Capture the cell that displays the provided text and extract its [X, Y] central coordinate. 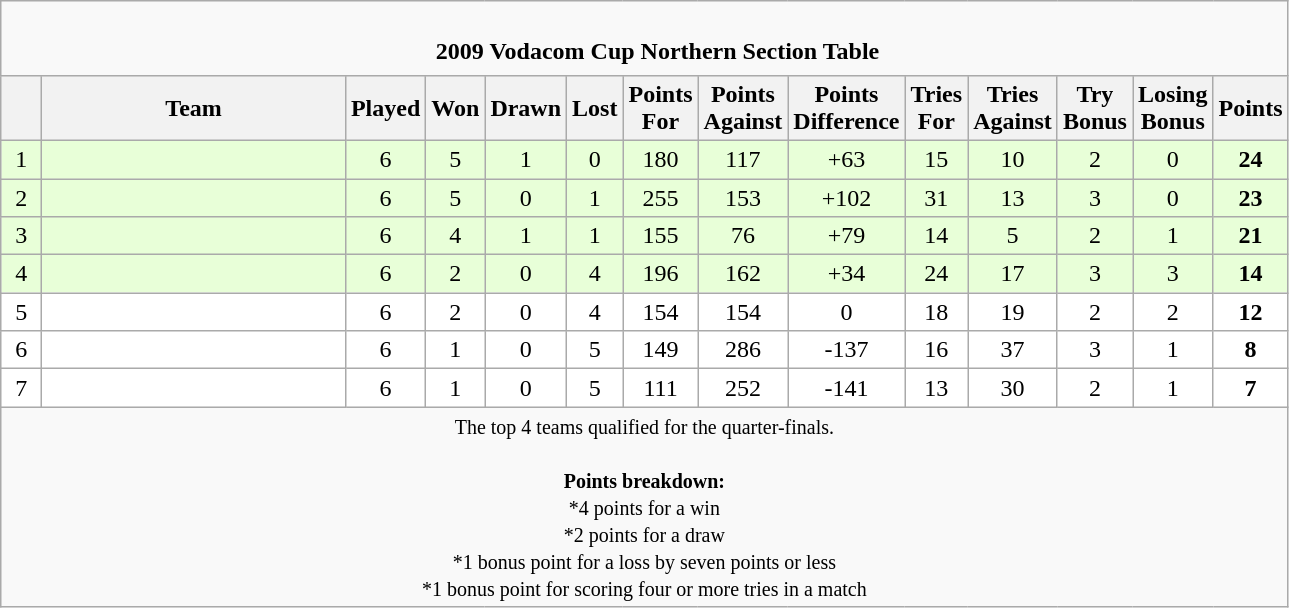
8 [1250, 350]
149 [660, 350]
17 [1013, 274]
+34 [846, 274]
Tries Against [1013, 108]
+79 [846, 236]
76 [743, 236]
Points Difference [846, 108]
37 [1013, 350]
15 [936, 159]
12 [1250, 312]
Points Against [743, 108]
Won [456, 108]
196 [660, 274]
155 [660, 236]
Drawn [526, 108]
16 [936, 350]
19 [1013, 312]
+63 [846, 159]
23 [1250, 197]
Points For [660, 108]
-141 [846, 388]
153 [743, 197]
Played [385, 108]
Tries For [936, 108]
31 [936, 197]
Points [1250, 108]
-137 [846, 350]
180 [660, 159]
+102 [846, 197]
21 [1250, 236]
117 [743, 159]
Try Bonus [1094, 108]
Lost [595, 108]
255 [660, 197]
Team [194, 108]
162 [743, 274]
286 [743, 350]
10 [1013, 159]
111 [660, 388]
30 [1013, 388]
252 [743, 388]
18 [936, 312]
Losing Bonus [1172, 108]
